Detect which cell encompasses the target text, then output its (X, Y) center coordinate. 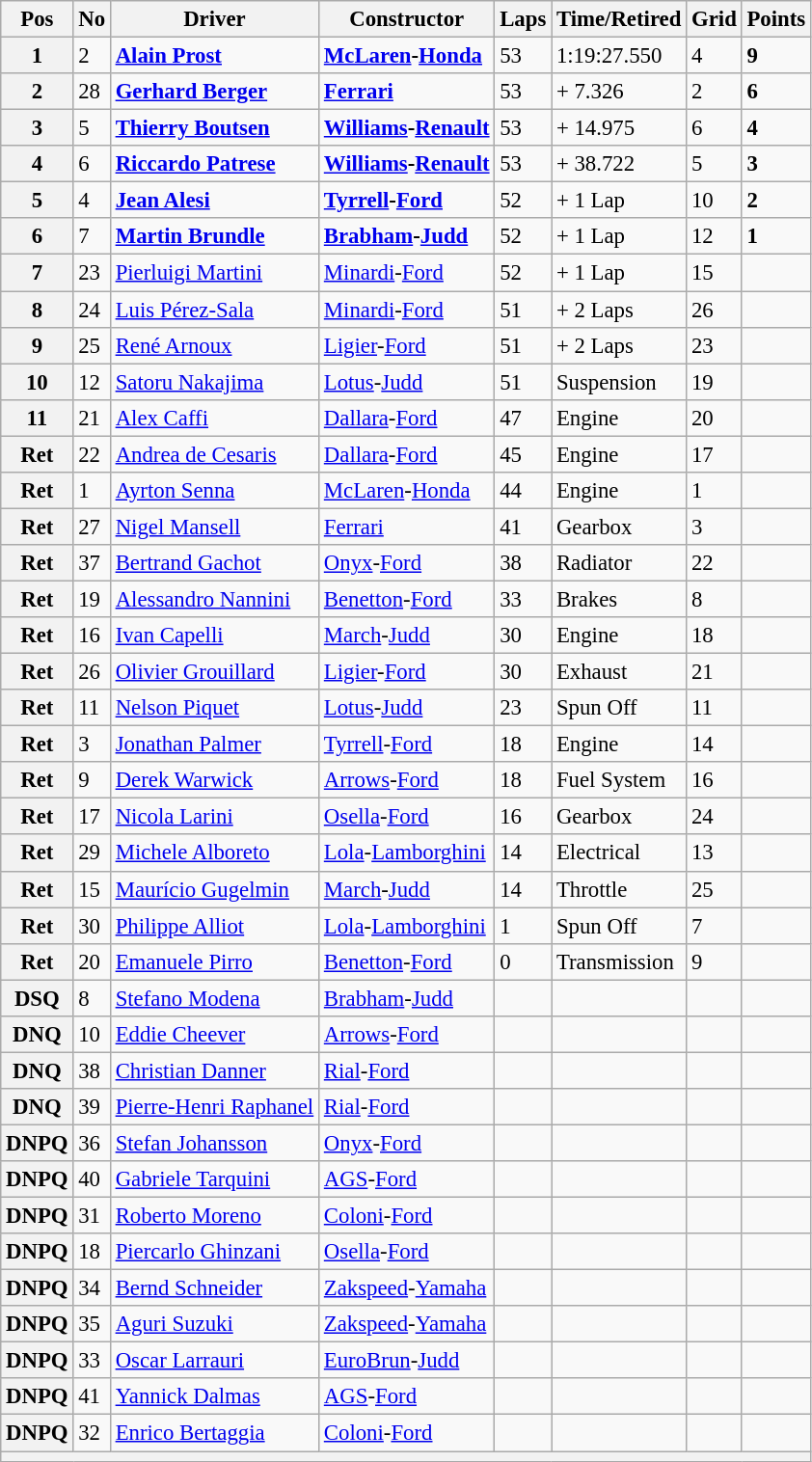
Thierry Boutsen (214, 128)
Alessandro Nannini (214, 599)
Electrical (619, 853)
Brakes (619, 599)
+ 7.326 (619, 92)
13 (714, 853)
47 (523, 418)
Jonathan Palmer (214, 745)
31 (92, 1216)
1:19:27.550 (619, 56)
Jean Alesi (214, 201)
Michele Alboreto (214, 853)
Eddie Cheever (214, 1035)
Derek Warwick (214, 780)
Aguri Suzuki (214, 1324)
Constructor (407, 19)
Throttle (619, 889)
28 (92, 92)
Olivier Grouillard (214, 672)
Satoru Nakajima (214, 382)
Martin Brundle (214, 236)
Stefano Modena (214, 998)
+ 38.722 (619, 164)
Philippe Alliot (214, 926)
Emanuele Pirro (214, 961)
Nigel Mansell (214, 527)
39 (92, 1107)
EuroBrun-Judd (407, 1361)
Pos (37, 19)
Piercarlo Ghinzani (214, 1252)
Radiator (619, 563)
Driver (214, 19)
27 (92, 527)
Oscar Larrauri (214, 1361)
Fuel System (619, 780)
Ayrton Senna (214, 491)
Bertrand Gachot (214, 563)
Roberto Moreno (214, 1216)
Stefan Johansson (214, 1143)
Enrico Bertaggia (214, 1433)
+ 14.975 (619, 128)
Nelson Piquet (214, 708)
Yannick Dalmas (214, 1397)
Andrea de Cesaris (214, 454)
29 (92, 853)
Alain Prost (214, 56)
37 (92, 563)
Riccardo Patrese (214, 164)
35 (92, 1324)
Luis Pérez-Sala (214, 310)
Suspension (619, 382)
36 (92, 1143)
32 (92, 1433)
Nicola Larini (214, 817)
Points (775, 19)
Laps (523, 19)
Alex Caffi (214, 418)
Pierluigi Martini (214, 273)
44 (523, 491)
0 (523, 961)
No (92, 19)
45 (523, 454)
Maurício Gugelmin (214, 889)
Transmission (619, 961)
Ivan Capelli (214, 636)
DSQ (37, 998)
Gerhard Berger (214, 92)
Pierre-Henri Raphanel (214, 1107)
Time/Retired (619, 19)
34 (92, 1288)
Christian Danner (214, 1070)
Grid (714, 19)
René Arnoux (214, 345)
40 (92, 1179)
Bernd Schneider (214, 1288)
Gabriele Tarquini (214, 1179)
Exhaust (619, 672)
